Output the (X, Y) coordinate of the center of the cell containing the given text.  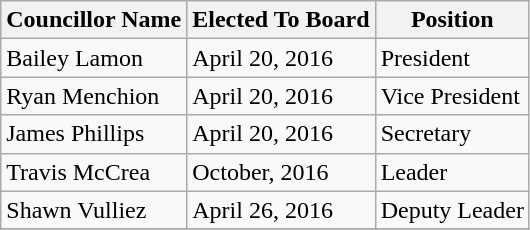
President (452, 58)
Secretary (452, 134)
Travis McCrea (94, 172)
Vice President (452, 96)
Leader (452, 172)
Councillor Name (94, 20)
April 26, 2016 (281, 210)
October, 2016 (281, 172)
James Phillips (94, 134)
Shawn Vulliez (94, 210)
Position (452, 20)
Ryan Menchion (94, 96)
Bailey Lamon (94, 58)
Deputy Leader (452, 210)
Elected To Board (281, 20)
